Detect which cell encompasses the target text, then output its (X, Y) center coordinate. 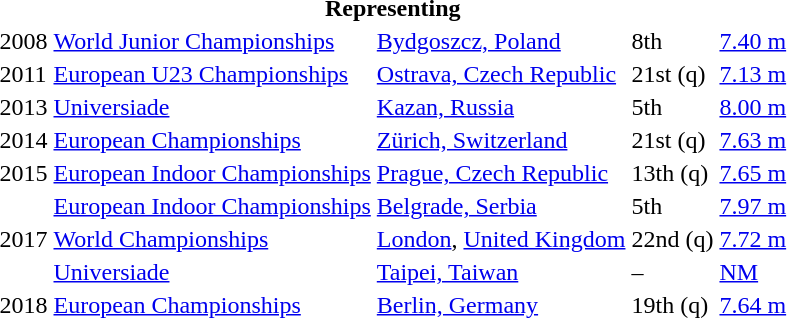
Kazan, Russia (501, 107)
– (672, 272)
Ostrava, Czech Republic (501, 74)
Prague, Czech Republic (501, 173)
Zürich, Switzerland (501, 140)
8th (672, 41)
22nd (q) (672, 239)
London, United Kingdom (501, 239)
European Championships (212, 140)
13th (q) (672, 173)
Bydgoszcz, Poland (501, 41)
Taipei, Taiwan (501, 272)
Belgrade, Serbia (501, 206)
World Junior Championships (212, 41)
European U23 Championships (212, 74)
World Championships (212, 239)
